For the text-containing cell, return its midpoint in (x, y) coordinate format. 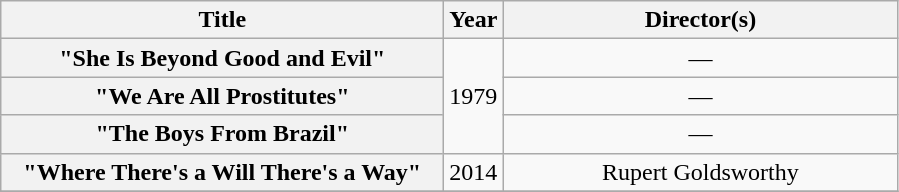
"We Are All Prostitutes" (222, 96)
"She Is Beyond Good and Evil" (222, 58)
Director(s) (700, 20)
1979 (474, 96)
"The Boys From Brazil" (222, 134)
Year (474, 20)
"Where There's a Will There's a Way" (222, 172)
Title (222, 20)
2014 (474, 172)
Rupert Goldsworthy (700, 172)
